Output the (x, y) coordinate of the center of the cell containing the given text.  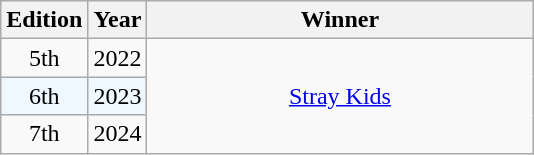
2023 (118, 96)
2022 (118, 58)
7th (44, 134)
Year (118, 20)
Winner (340, 20)
Stray Kids (340, 96)
Edition (44, 20)
6th (44, 96)
5th (44, 58)
2024 (118, 134)
